Return (X, Y) of the center of cell containing provided text 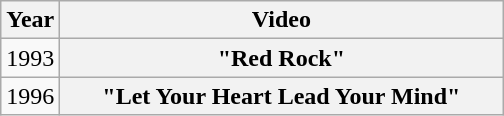
Video (282, 20)
1993 (30, 58)
"Let Your Heart Lead Your Mind" (282, 96)
1996 (30, 96)
Year (30, 20)
"Red Rock" (282, 58)
